Return (X, Y) of the center of cell containing provided text 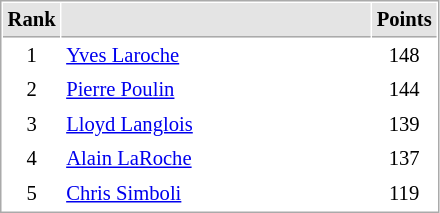
5 (32, 194)
Yves Laroche (216, 56)
Chris Simboli (216, 194)
4 (32, 158)
137 (404, 158)
Rank (32, 20)
2 (32, 90)
Lloyd Langlois (216, 124)
Alain LaRoche (216, 158)
144 (404, 90)
119 (404, 194)
Pierre Poulin (216, 90)
148 (404, 56)
3 (32, 124)
139 (404, 124)
1 (32, 56)
Points (404, 20)
